Search for the cell housing the specified text and yield its [X, Y] center coordinate. 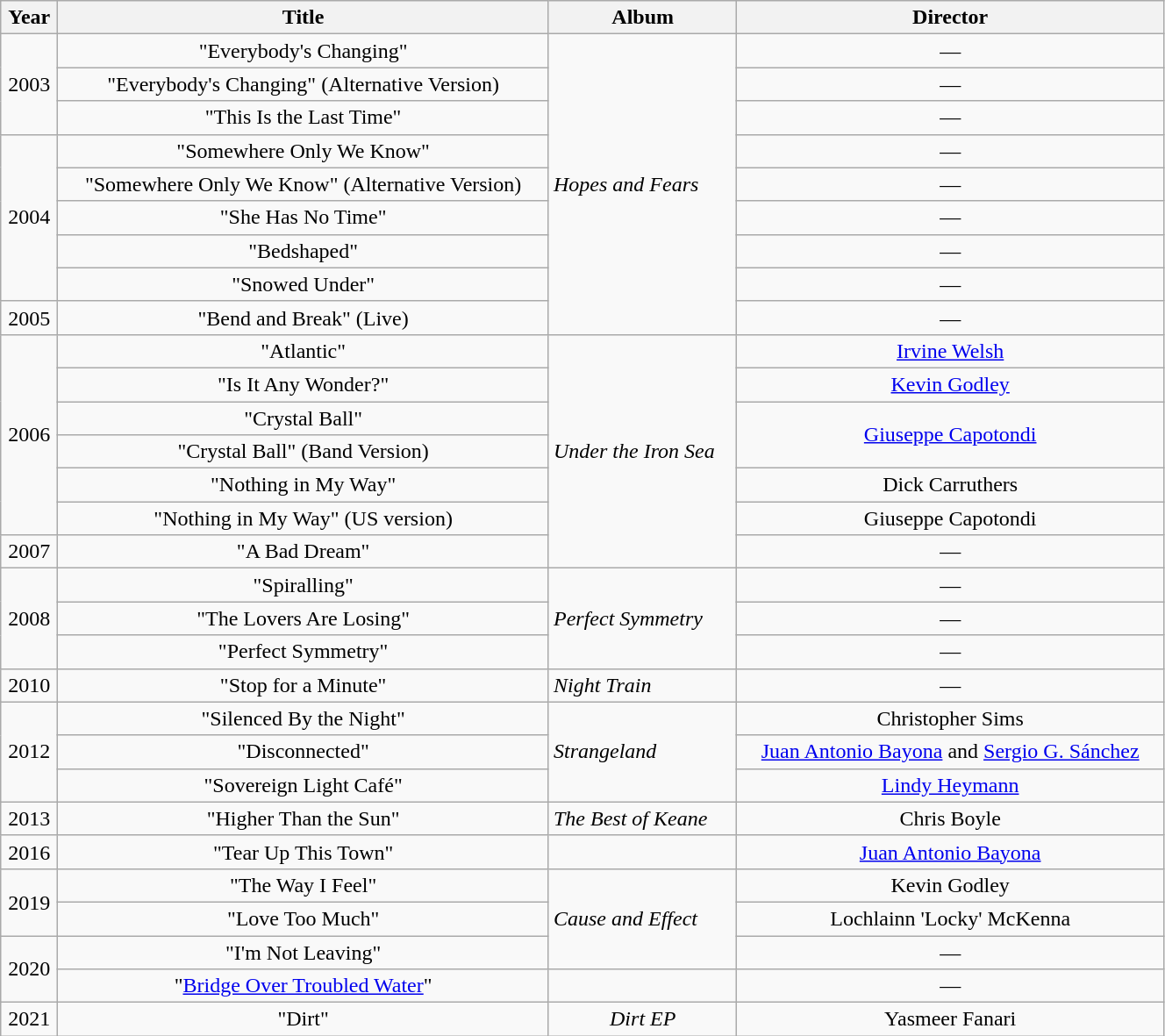
Dirt EP [642, 1019]
"Sovereign Light Café" [304, 785]
2013 [30, 818]
Director [951, 18]
2008 [30, 618]
2007 [30, 552]
"The Lovers Are Losing" [304, 618]
"Tear Up This Town" [304, 852]
2020 [30, 968]
"Silenced By the Night" [304, 718]
"Spiralling" [304, 585]
"The Way I Feel" [304, 885]
Irvine Welsh [951, 351]
"Nothing in My Way" [304, 485]
Lindy Heymann [951, 785]
2021 [30, 1019]
2019 [30, 902]
Album [642, 18]
Perfect Symmetry [642, 618]
"Nothing in My Way" (US version) [304, 518]
"Bedshaped" [304, 251]
"I'm Not Leaving" [304, 952]
Christopher Sims [951, 718]
"Crystal Ball" [304, 418]
Under the Iron Sea [642, 451]
"Perfect Symmetry" [304, 652]
2010 [30, 685]
"Higher Than the Sun" [304, 818]
"Love Too Much" [304, 918]
"A Bad Dream" [304, 552]
"Bend and Break" (Live) [304, 318]
Cause and Effect [642, 918]
Yasmeer Fanari [951, 1019]
"She Has No Time" [304, 218]
Juan Antonio Bayona and Sergio G. Sánchez [951, 752]
"This Is the Last Time" [304, 118]
Strangeland [642, 752]
2005 [30, 318]
Hopes and Fears [642, 184]
Chris Boyle [951, 818]
Night Train [642, 685]
"Somewhere Only We Know" (Alternative Version) [304, 184]
"Everybody's Changing" [304, 51]
"Crystal Ball" (Band Version) [304, 452]
2016 [30, 852]
"Atlantic" [304, 351]
Lochlainn 'Locky' McKenna [951, 918]
2004 [30, 218]
2012 [30, 752]
2006 [30, 434]
Title [304, 18]
Dick Carruthers [951, 485]
Year [30, 18]
"Bridge Over Troubled Water" [304, 986]
2003 [30, 84]
"Dirt" [304, 1019]
"Somewhere Only We Know" [304, 151]
The Best of Keane [642, 818]
"Stop for a Minute" [304, 685]
"Is It Any Wonder?" [304, 384]
"Disconnected" [304, 752]
"Everybody's Changing" (Alternative Version) [304, 84]
"Snowed Under" [304, 284]
Juan Antonio Bayona [951, 852]
